Capture the cell that displays the provided text and extract its [X, Y] central coordinate. 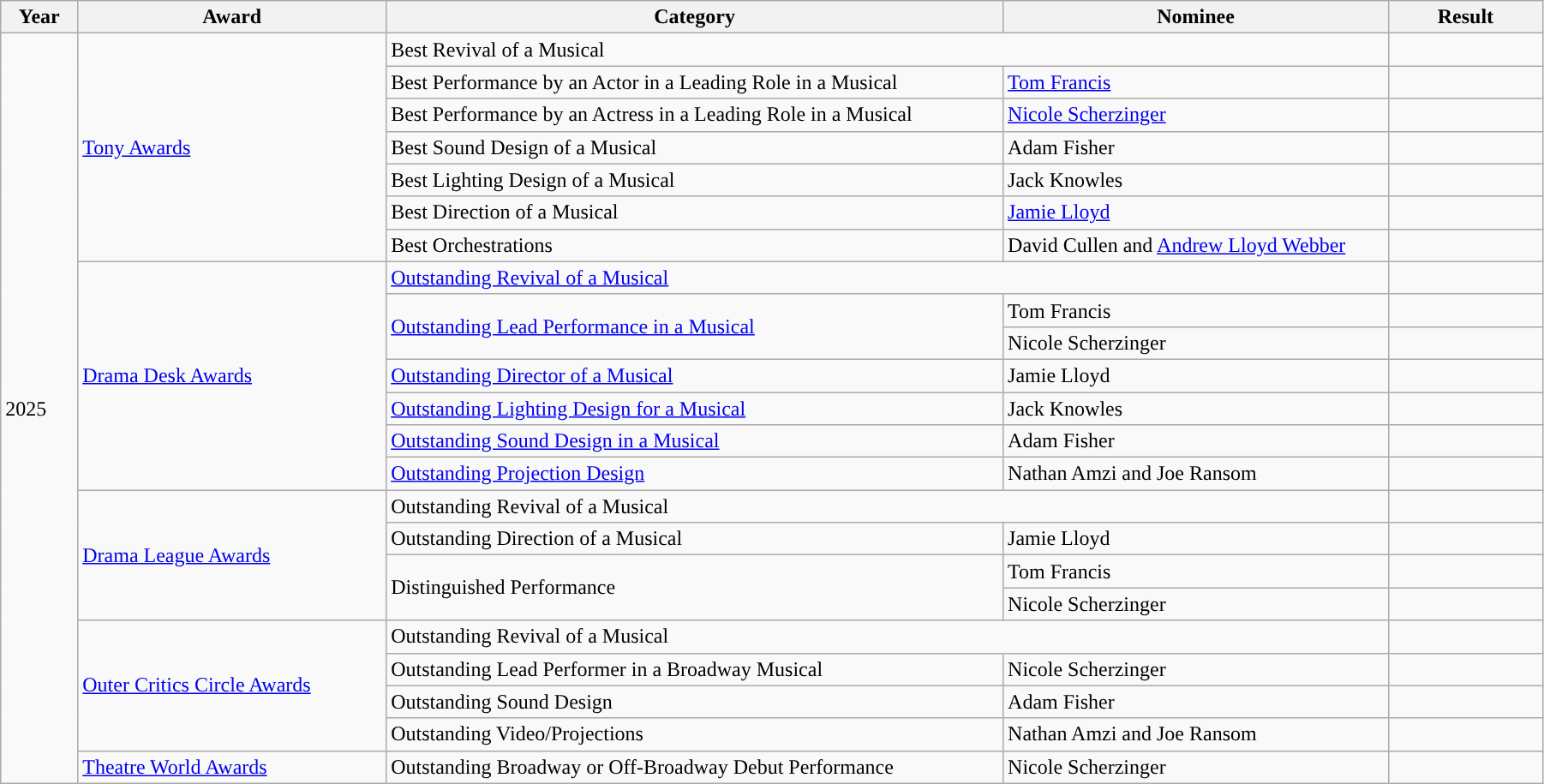
Best Revival of a Musical [888, 50]
Theatre World Awards [232, 767]
David Cullen and Andrew Lloyd Webber [1196, 245]
2025 [39, 408]
Best Direction of a Musical [695, 212]
Nominee [1196, 17]
Year [39, 17]
Category [695, 17]
Outstanding Lead Performance in a Musical [695, 326]
Best Performance by an Actress in a Leading Role in a Musical [695, 115]
Outstanding Broadway or Off-Broadway Debut Performance [695, 767]
Outstanding Lead Performer in a Broadway Musical [695, 669]
Outstanding Direction of a Musical [695, 539]
Result [1465, 17]
Outstanding Director of a Musical [695, 375]
Distinguished Performance [695, 588]
Award [232, 17]
Outstanding Sound Design [695, 702]
Best Performance by an Actor in a Leading Role in a Musical [695, 82]
Outstanding Projection Design [695, 474]
Outer Critics Circle Awards [232, 685]
Best Orchestrations [695, 245]
Drama Desk Awards [232, 375]
Best Lighting Design of a Musical [695, 180]
Best Sound Design of a Musical [695, 147]
Outstanding Video/Projections [695, 734]
Tony Awards [232, 147]
Outstanding Sound Design in a Musical [695, 441]
Drama League Awards [232, 555]
Outstanding Lighting Design for a Musical [695, 409]
